Pinpoint the cell where the given text exists, returning its (X, Y) midpoint coordinate. 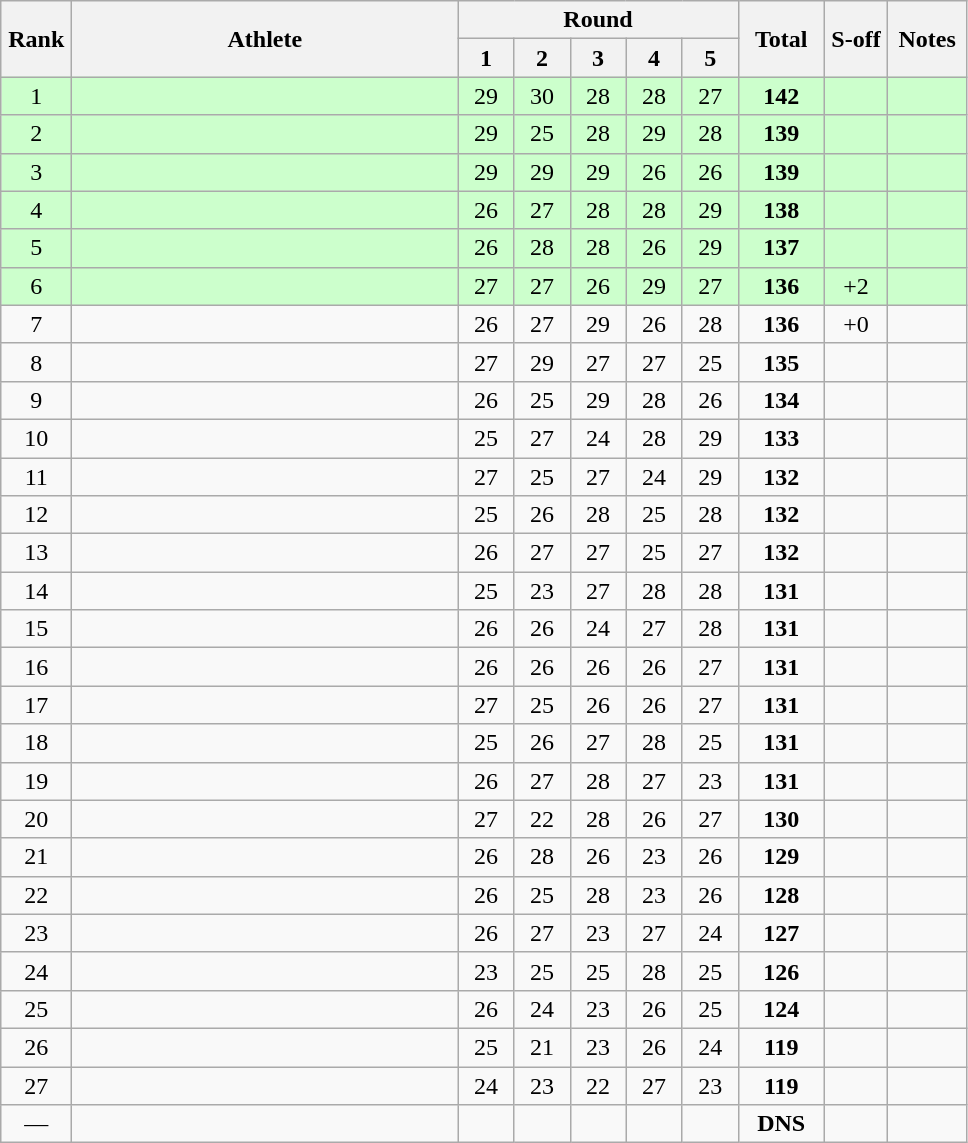
Rank (36, 39)
12 (36, 515)
126 (781, 971)
+2 (856, 286)
142 (781, 96)
11 (36, 477)
Notes (928, 39)
15 (36, 629)
7 (36, 324)
135 (781, 362)
6 (36, 286)
16 (36, 667)
8 (36, 362)
128 (781, 895)
+0 (856, 324)
130 (781, 819)
20 (36, 819)
18 (36, 743)
17 (36, 705)
— (36, 1124)
S-off (856, 39)
30 (542, 96)
9 (36, 400)
134 (781, 400)
129 (781, 857)
DNS (781, 1124)
138 (781, 210)
127 (781, 933)
19 (36, 781)
124 (781, 1009)
Total (781, 39)
Round (598, 20)
133 (781, 438)
137 (781, 248)
10 (36, 438)
13 (36, 553)
Athlete (265, 39)
14 (36, 591)
